Provide the (x, y) coordinate of the cell's center where the given text is located.  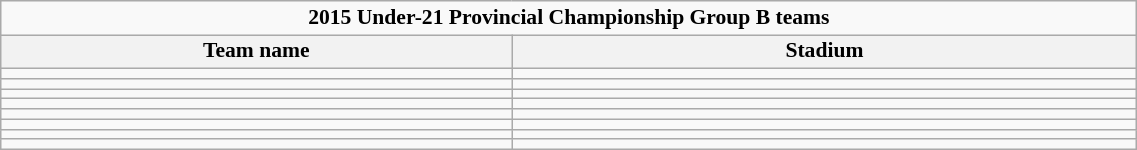
2015 Under-21 Provincial Championship Group B teams (569, 18)
Team name (256, 52)
Stadium (824, 52)
